Output the (X, Y) coordinate of the center of the cell containing the given text.  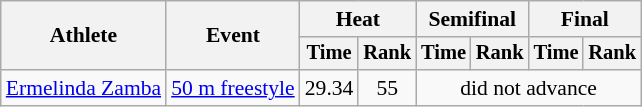
Final (585, 19)
Heat (358, 19)
55 (387, 88)
Ermelinda Zamba (84, 88)
Athlete (84, 36)
50 m freestyle (233, 88)
did not advance (528, 88)
29.34 (330, 88)
Event (233, 36)
Semifinal (472, 19)
